Provide the (x, y) coordinate of the cell's center where the given text is located.  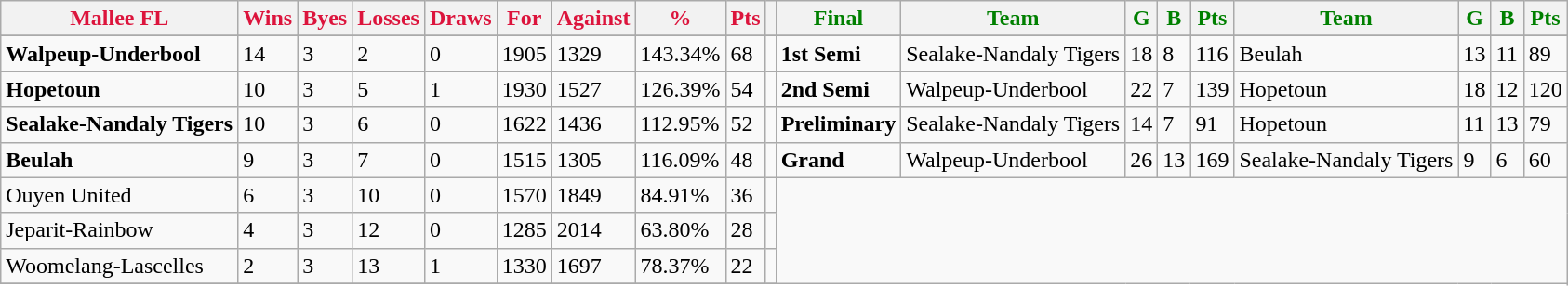
36 (746, 195)
139 (1213, 89)
112.95% (681, 124)
79 (1546, 124)
Woomelang-Lascelles (119, 266)
Jeparit-Rainbow (119, 230)
Final (839, 19)
48 (746, 160)
1622 (525, 124)
1329 (593, 54)
4 (268, 230)
Losses (389, 19)
Mallee FL (119, 19)
5 (389, 89)
116 (1213, 54)
Draws (460, 19)
143.34% (681, 54)
126.39% (681, 89)
91 (1213, 124)
1849 (593, 195)
1436 (593, 124)
1st Semi (839, 54)
2014 (593, 230)
120 (1546, 89)
68 (746, 54)
Preliminary (839, 124)
1285 (525, 230)
63.80% (681, 230)
60 (1546, 160)
2nd Semi (839, 89)
78.37% (681, 266)
1515 (525, 160)
116.09% (681, 160)
28 (746, 230)
26 (1142, 160)
Against (593, 19)
1330 (525, 266)
Byes (326, 19)
84.91% (681, 195)
Wins (268, 19)
For (525, 19)
169 (1213, 160)
1570 (525, 195)
% (681, 19)
8 (1174, 54)
52 (746, 124)
89 (1546, 54)
1905 (525, 54)
1697 (593, 266)
54 (746, 89)
1527 (593, 89)
Grand (839, 160)
Ouyen United (119, 195)
1930 (525, 89)
1305 (593, 160)
